Pinpoint the cell where the given text exists, returning its [X, Y] midpoint coordinate. 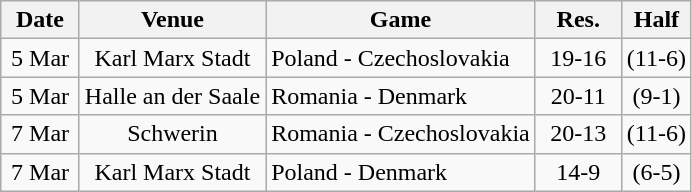
Halle an der Saale [172, 96]
14-9 [578, 172]
Game [401, 20]
Poland - Czechoslovakia [401, 58]
Romania - Denmark [401, 96]
Date [40, 20]
19-16 [578, 58]
Schwerin [172, 134]
(6-5) [656, 172]
20-11 [578, 96]
(9-1) [656, 96]
Half [656, 20]
Romania - Czechoslovakia [401, 134]
Res. [578, 20]
Poland - Denmark [401, 172]
20-13 [578, 134]
Venue [172, 20]
